From the cell containing the given text, extract its center point as (X, Y) coordinate. 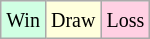
Loss (126, 20)
Draw (72, 20)
Win (24, 20)
